Locate the cell with the specified text and output its (X, Y) center coordinate. 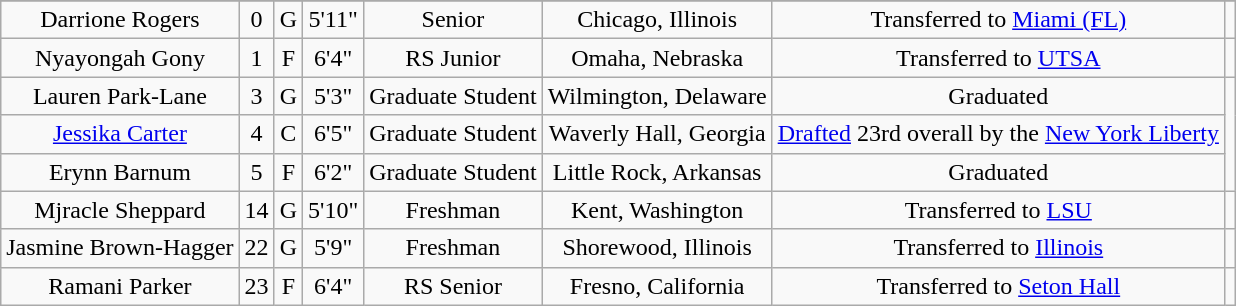
Transferred to UTSA (998, 58)
Lauren Park-Lane (120, 96)
Transferred to Illinois (998, 248)
6'2" (334, 172)
Kent, Washington (657, 210)
23 (256, 286)
5'11" (334, 20)
Transferred to Seton Hall (998, 286)
Ramani Parker (120, 286)
3 (256, 96)
Senior (453, 20)
5 (256, 172)
5'9" (334, 248)
Shorewood, Illinois (657, 248)
14 (256, 210)
Omaha, Nebraska (657, 58)
C (288, 134)
5'3" (334, 96)
6'5" (334, 134)
5'10" (334, 210)
22 (256, 248)
Darrione Rogers (120, 20)
Fresno, California (657, 286)
Erynn Barnum (120, 172)
Wilmington, Delaware (657, 96)
Jessika Carter (120, 134)
Little Rock, Arkansas (657, 172)
Nyayongah Gony (120, 58)
Mjracle Sheppard (120, 210)
Waverly Hall, Georgia (657, 134)
1 (256, 58)
0 (256, 20)
Drafted 23rd overall by the New York Liberty (998, 134)
RS Senior (453, 286)
RS Junior (453, 58)
Transferred to LSU (998, 210)
Chicago, Illinois (657, 20)
Jasmine Brown-Hagger (120, 248)
4 (256, 134)
Transferred to Miami (FL) (998, 20)
